Scan for the cell matching the given text and deliver its (X, Y) coordinate at center. 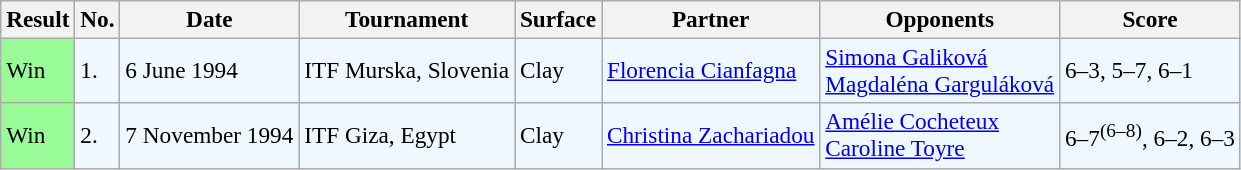
No. (98, 19)
Tournament (407, 19)
2. (98, 136)
Christina Zachariadou (711, 136)
ITF Murska, Slovenia (407, 70)
7 November 1994 (210, 136)
Score (1150, 19)
1. (98, 70)
Date (210, 19)
6–3, 5–7, 6–1 (1150, 70)
Amélie Cocheteux Caroline Toyre (940, 136)
6 June 1994 (210, 70)
Simona Galiková Magdaléna Garguláková (940, 70)
6–7(6–8), 6–2, 6–3 (1150, 136)
ITF Giza, Egypt (407, 136)
Florencia Cianfagna (711, 70)
Surface (558, 19)
Result (38, 19)
Opponents (940, 19)
Partner (711, 19)
